Capture the cell that displays the provided text and extract its (x, y) central coordinate. 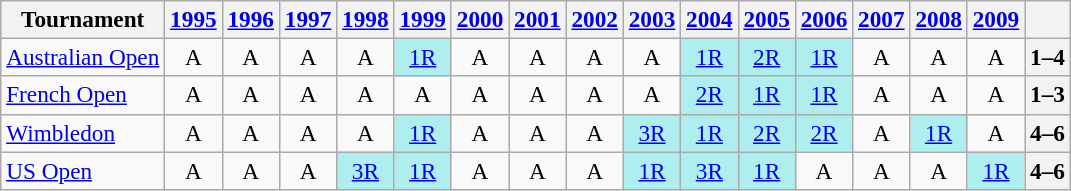
1996 (250, 19)
Australian Open (83, 57)
2005 (766, 19)
2003 (652, 19)
2006 (824, 19)
1–3 (1048, 95)
1995 (194, 19)
1997 (308, 19)
2007 (882, 19)
US Open (83, 170)
2008 (938, 19)
Wimbledon (83, 133)
2002 (594, 19)
2009 (996, 19)
1998 (366, 19)
2000 (480, 19)
French Open (83, 95)
2001 (538, 19)
1–4 (1048, 57)
2004 (710, 19)
1999 (422, 19)
Tournament (83, 19)
